Search for the cell housing the specified text and yield its [X, Y] center coordinate. 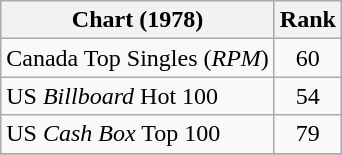
54 [308, 96]
US Cash Box Top 100 [138, 134]
79 [308, 134]
60 [308, 58]
Canada Top Singles (RPM) [138, 58]
US Billboard Hot 100 [138, 96]
Rank [308, 20]
Chart (1978) [138, 20]
